Identify which cell holds the provided text, then report its (X, Y) central coordinate. 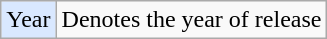
Year (28, 20)
Denotes the year of release (192, 20)
